Search for the cell housing the specified text and yield its (x, y) center coordinate. 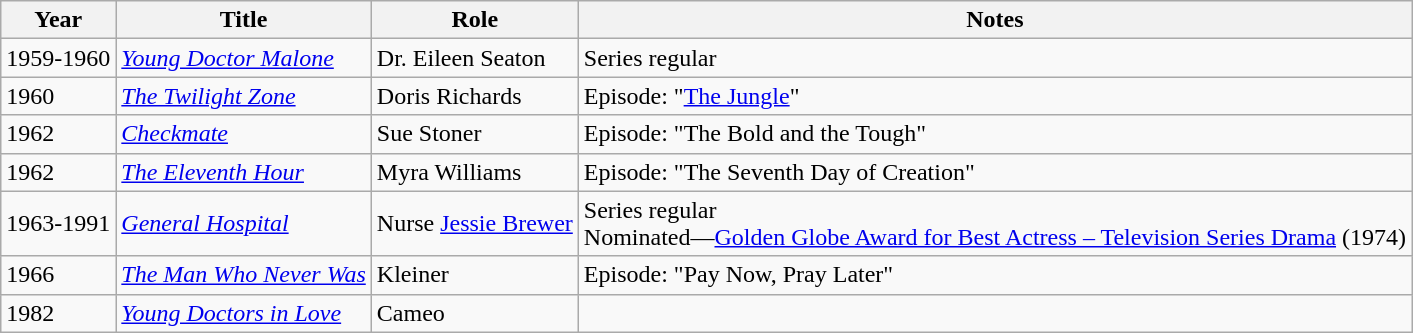
The Eleventh Hour (244, 172)
General Hospital (244, 224)
Checkmate (244, 134)
Episode: "Pay Now, Pray Later" (994, 275)
Cameo (474, 313)
1982 (58, 313)
Series regular (994, 58)
Doris Richards (474, 96)
1966 (58, 275)
Kleiner (474, 275)
Role (474, 20)
Episode: "The Jungle" (994, 96)
Title (244, 20)
Episode: "The Seventh Day of Creation" (994, 172)
Dr. Eileen Seaton (474, 58)
Nurse Jessie Brewer (474, 224)
Notes (994, 20)
The Twilight Zone (244, 96)
Sue Stoner (474, 134)
1960 (58, 96)
Series regularNominated—Golden Globe Award for Best Actress – Television Series Drama (1974) (994, 224)
Young Doctors in Love (244, 313)
Myra Williams (474, 172)
Year (58, 20)
1959-1960 (58, 58)
Young Doctor Malone (244, 58)
The Man Who Never Was (244, 275)
Episode: "The Bold and the Tough" (994, 134)
1963-1991 (58, 224)
